Pinpoint the cell where the given text exists, returning its [X, Y] midpoint coordinate. 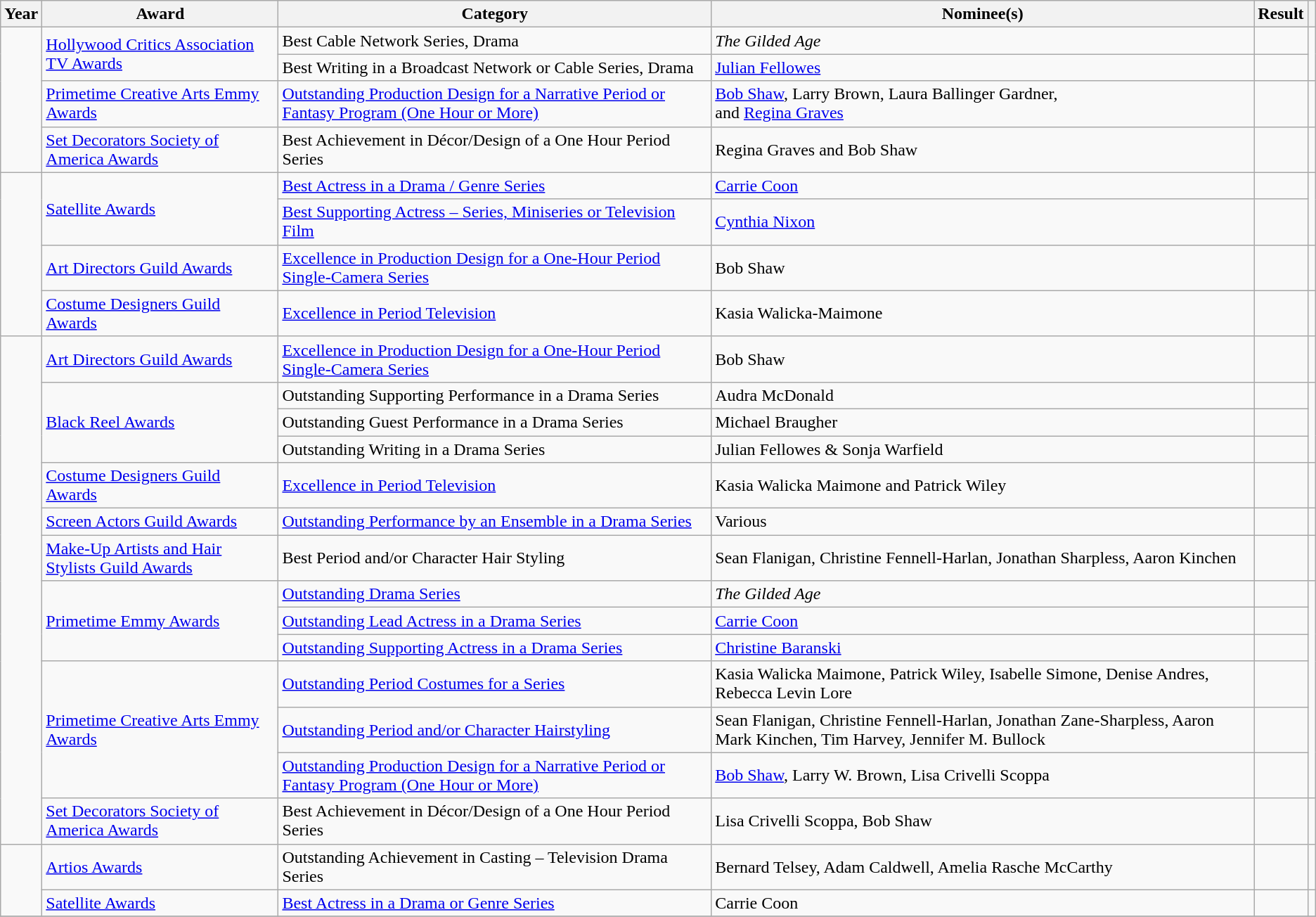
Make-Up Artists and Hair Stylists Guild Awards [160, 558]
Outstanding Period and/or Character Hairstyling [495, 730]
Black Reel Awards [160, 422]
Screen Actors Guild Awards [160, 522]
Regina Graves and Bob Shaw [983, 149]
Hollywood Critics Association TV Awards [160, 54]
Outstanding Lead Actress in a Drama Series [495, 621]
Nominee(s) [983, 14]
Artios Awards [160, 866]
Kasia Walicka Maimone and Patrick Wiley [983, 485]
Outstanding Drama Series [495, 594]
Bernard Telsey, Adam Caldwell, Amelia Rasche McCarthy [983, 866]
Best Period and/or Character Hair Styling [495, 558]
Christine Baranski [983, 648]
Best Supporting Actress – Series, Miniseries or Television Film [495, 222]
Audra McDonald [983, 395]
Outstanding Performance by an Ensemble in a Drama Series [495, 522]
Sean Flanigan, Christine Fennell-Harlan, Jonathan Sharpless, Aaron Kinchen [983, 558]
Sean Flanigan, Christine Fennell-Harlan, Jonathan Zane-Sharpless, Aaron Mark Kinchen, Tim Harvey, Jennifer M. Bullock [983, 730]
Year [21, 14]
Primetime Emmy Awards [160, 621]
Best Actress in a Drama or Genre Series [495, 903]
Various [983, 522]
Best Writing in a Broadcast Network or Cable Series, Drama [495, 68]
Outstanding Achievement in Casting – Television Drama Series [495, 866]
Outstanding Supporting Actress in a Drama Series [495, 648]
Michael Braugher [983, 422]
Bob Shaw, Larry W. Brown, Lisa Crivelli Scoppa [983, 775]
Outstanding Supporting Performance in a Drama Series [495, 395]
Cynthia Nixon [983, 222]
Category [495, 14]
Julian Fellowes & Sonja Warfield [983, 449]
Lisa Crivelli Scoppa, Bob Shaw [983, 821]
Result [1281, 14]
Outstanding Writing in a Drama Series [495, 449]
Best Actress in a Drama / Genre Series [495, 186]
Award [160, 14]
Bob Shaw, Larry Brown, Laura Ballinger Gardner, and Regina Graves [983, 104]
Julian Fellowes [983, 68]
Outstanding Guest Performance in a Drama Series [495, 422]
Best Cable Network Series, Drama [495, 41]
Kasia Walicka Maimone, Patrick Wiley, Isabelle Simone, Denise Andres, Rebecca Levin Lore [983, 684]
Kasia Walicka-Maimone [983, 314]
Outstanding Period Costumes for a Series [495, 684]
